Pinpoint the cell where the given text exists, returning its (x, y) midpoint coordinate. 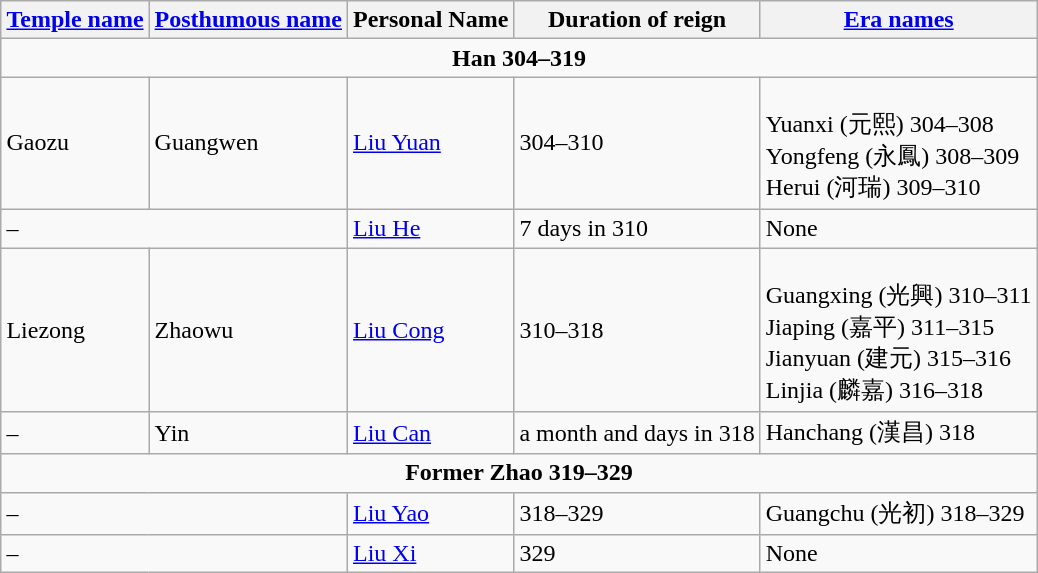
Liu Yao (431, 514)
Liu Cong (431, 330)
Posthumous name (248, 20)
304–310 (637, 144)
Guangchu (光初) 318–329 (898, 514)
Hanchang (漢昌) 318 (898, 434)
Temple name (75, 20)
Liu He (431, 228)
7 days in 310 (637, 228)
329 (637, 554)
Zhaowu (248, 330)
Liu Yuan (431, 144)
Liezong (75, 330)
Guangwen (248, 144)
Guangxing (光興) 310–311 Jiaping (嘉平) 311–315 Jianyuan (建元) 315–316 Linjia (麟嘉) 316–318 (898, 330)
Gaozu (75, 144)
318–329 (637, 514)
Yuanxi (元熙) 304–308 Yongfeng (永鳳) 308–309 Herui (河瑞) 309–310 (898, 144)
Liu Xi (431, 554)
Liu Can (431, 434)
Han 304–319 (519, 58)
Yin (248, 434)
310–318 (637, 330)
Personal Name (431, 20)
Duration of reign (637, 20)
a month and days in 318 (637, 434)
Former Zhao 319–329 (519, 473)
Era names (898, 20)
